Search for the cell housing the specified text and yield its [X, Y] center coordinate. 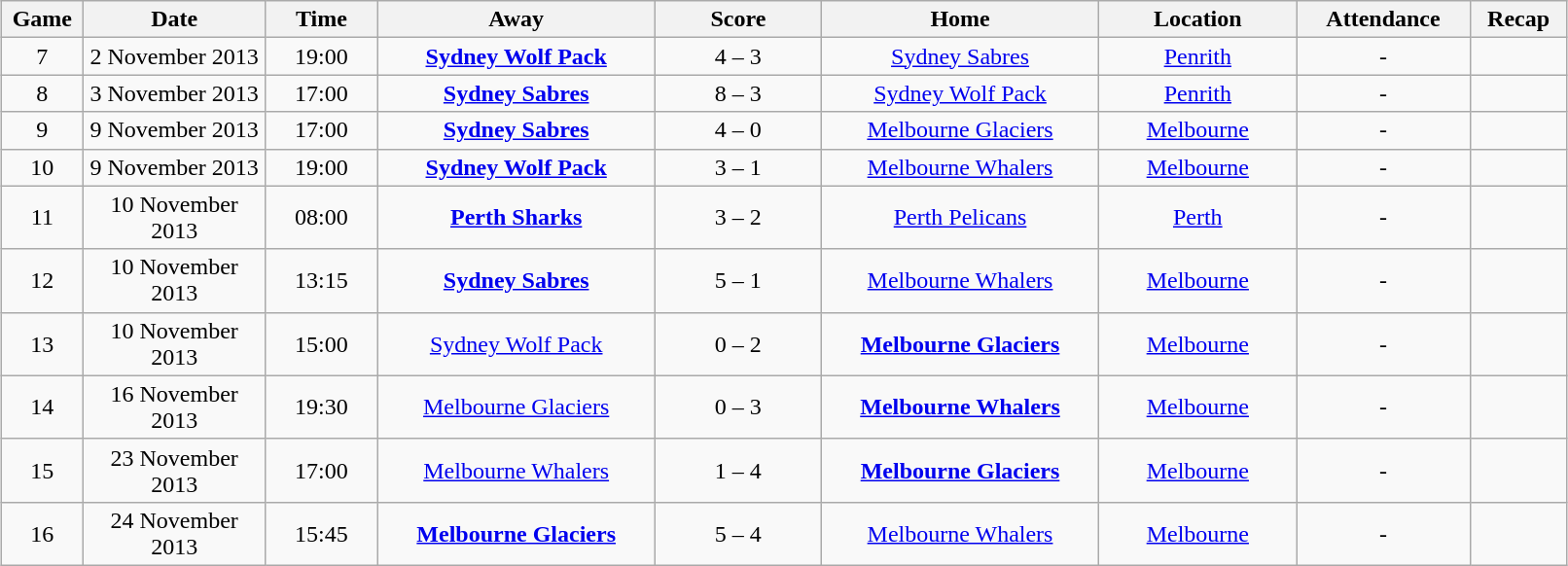
19:30 [321, 407]
8 – 3 [737, 93]
Score [737, 19]
5 – 4 [737, 533]
14 [43, 407]
0 – 2 [737, 344]
9 [43, 130]
Home [959, 19]
Perth Sharks [516, 218]
13 [43, 344]
2 November 2013 [175, 56]
12 [43, 280]
Recap [1518, 19]
3 – 2 [737, 218]
24 November 2013 [175, 533]
Perth Pelicans [959, 218]
Away [516, 19]
3 – 1 [737, 167]
15:45 [321, 533]
Perth [1198, 218]
13:15 [321, 280]
23 November 2013 [175, 471]
7 [43, 56]
0 – 3 [737, 407]
3 November 2013 [175, 93]
1 – 4 [737, 471]
Location [1198, 19]
Attendance [1383, 19]
Game [43, 19]
10 [43, 167]
15 [43, 471]
4 – 3 [737, 56]
11 [43, 218]
15:00 [321, 344]
Date [175, 19]
Time [321, 19]
5 – 1 [737, 280]
16 November 2013 [175, 407]
4 – 0 [737, 130]
16 [43, 533]
8 [43, 93]
08:00 [321, 218]
